For the text-containing cell, return its midpoint in (x, y) coordinate format. 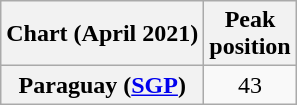
Peakposition (250, 34)
Chart (April 2021) (102, 34)
43 (250, 85)
Paraguay (SGP) (102, 85)
